From the cell containing the given text, extract its center point as (X, Y) coordinate. 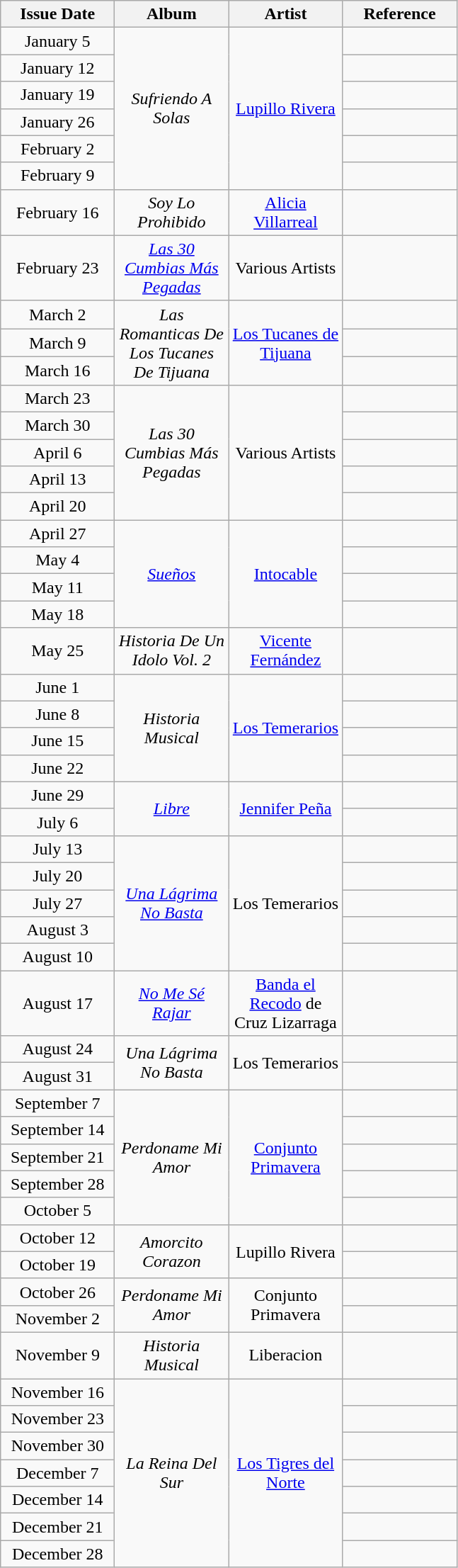
January 12 (58, 68)
February 9 (58, 176)
April 27 (58, 534)
January 5 (58, 41)
October 19 (58, 1265)
Los Tigres del Norte (286, 1473)
May 4 (58, 560)
September 21 (58, 1157)
June 22 (58, 768)
July 20 (58, 876)
Issue Date (58, 14)
November 30 (58, 1446)
August 24 (58, 1049)
June 29 (58, 795)
April 13 (58, 480)
January 19 (58, 95)
December 28 (58, 1554)
Reference (399, 14)
October 5 (58, 1211)
May 18 (58, 614)
January 26 (58, 122)
September 28 (58, 1184)
Sufriendo A Solas (171, 108)
La Reina Del Sur (171, 1473)
Alicia Villarreal (286, 213)
March 30 (58, 425)
February 23 (58, 268)
August 17 (58, 1003)
March 23 (58, 398)
November 2 (58, 1319)
Historia De Un Idolo Vol. 2 (171, 650)
November 23 (58, 1419)
March 16 (58, 371)
Las Romanticas De Los Tucanes De Tijuana (171, 343)
August 10 (58, 957)
July 6 (58, 822)
March 9 (58, 343)
December 21 (58, 1527)
Soy Lo Prohibido (171, 213)
Liberacion (286, 1355)
Los Tucanes de Tijuana (286, 343)
July 13 (58, 849)
October 26 (58, 1292)
December 7 (58, 1473)
November 9 (58, 1355)
Sueños (171, 574)
Vicente Fernández (286, 650)
May 11 (58, 587)
February 2 (58, 149)
Libre (171, 808)
June 8 (58, 714)
September 14 (58, 1130)
March 2 (58, 315)
November 16 (58, 1392)
May 25 (58, 650)
June 1 (58, 687)
July 27 (58, 903)
Amorcito Corazon (171, 1251)
February 16 (58, 213)
April 6 (58, 453)
October 12 (58, 1238)
December 14 (58, 1500)
Artist (286, 14)
Jennifer Peña (286, 808)
September 7 (58, 1103)
Banda el Recodo de Cruz Lizarraga (286, 1003)
April 20 (58, 507)
No Me Sé Rajar (171, 1003)
Intocable (286, 574)
August 3 (58, 930)
June 15 (58, 741)
August 31 (58, 1076)
Album (171, 14)
